Scan for the cell matching the given text and deliver its (X, Y) coordinate at center. 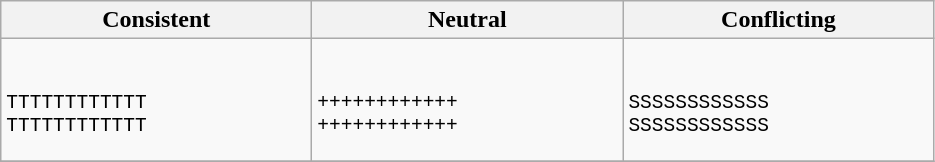
SSSSSSSSSSSS SSSSSSSSSSSS (778, 100)
++++++++++++ ++++++++++++ (468, 100)
TTTTTTTTTTTT TTTTTTTTTTTT (156, 100)
Conflicting (778, 20)
Consistent (156, 20)
Neutral (468, 20)
